Output the (X, Y) coordinate of the center of the cell containing the given text.  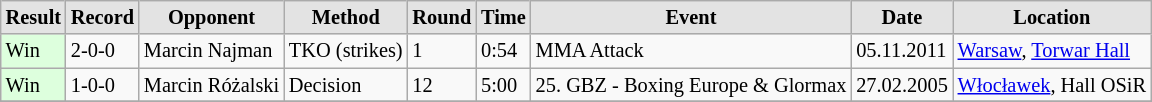
Location (1052, 17)
5:00 (504, 85)
Decision (346, 85)
27.02.2005 (902, 85)
Result (34, 17)
Włocławek, Hall OSiR (1052, 85)
Opponent (212, 17)
Marcin Różalski (212, 85)
Record (102, 17)
MMA Attack (692, 51)
Marcin Najman (212, 51)
TKO (strikes) (346, 51)
Date (902, 17)
2-0-0 (102, 51)
05.11.2011 (902, 51)
12 (442, 85)
1-0-0 (102, 85)
0:54 (504, 51)
Warsaw, Torwar Hall (1052, 51)
Time (504, 17)
Method (346, 17)
Event (692, 17)
25. GBZ - Boxing Europe & Glormax (692, 85)
1 (442, 51)
Round (442, 17)
